Locate the cell with the specified text and output its (x, y) center coordinate. 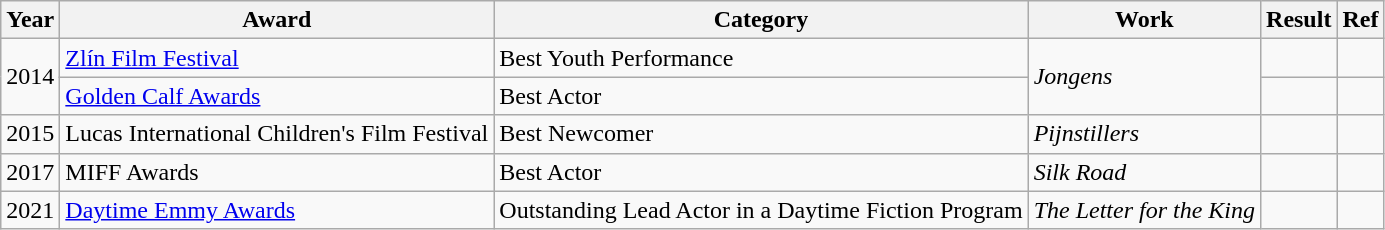
Result (1299, 20)
The Letter for the King (1144, 210)
Year (30, 20)
Best Youth Performance (761, 58)
2021 (30, 210)
Best Newcomer (761, 134)
Lucas International Children's Film Festival (277, 134)
Award (277, 20)
Work (1144, 20)
Outstanding Lead Actor in a Daytime Fiction Program (761, 210)
Daytime Emmy Awards (277, 210)
2017 (30, 172)
Pijnstillers (1144, 134)
Jongens (1144, 77)
Category (761, 20)
2014 (30, 77)
2015 (30, 134)
Zlín Film Festival (277, 58)
MIFF Awards (277, 172)
Silk Road (1144, 172)
Ref (1360, 20)
Golden Calf Awards (277, 96)
